Scan for the cell matching the given text and deliver its (X, Y) coordinate at center. 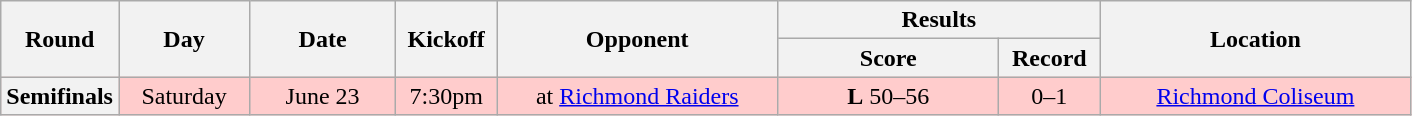
Opponent (638, 39)
June 23 (323, 96)
Kickoff (446, 39)
Round (60, 39)
Location (1256, 39)
Saturday (184, 96)
7:30pm (446, 96)
0–1 (1050, 96)
L 50–56 (888, 96)
at Richmond Raiders (638, 96)
Day (184, 39)
Record (1050, 58)
Results (939, 20)
Richmond Coliseum (1256, 96)
Semifinals (60, 96)
Date (323, 39)
Score (888, 58)
